For the text-containing cell, return its midpoint in [x, y] coordinate format. 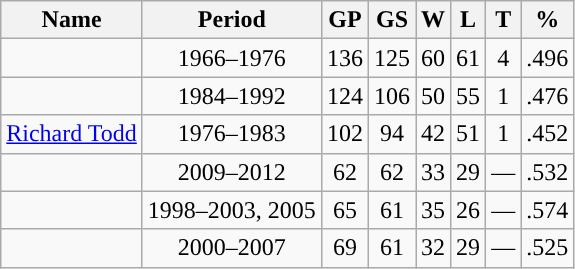
1984–1992 [232, 96]
L [468, 20]
4 [504, 58]
T [504, 20]
.574 [548, 210]
Name [72, 20]
1976–1983 [232, 134]
60 [434, 58]
.532 [548, 172]
102 [344, 134]
94 [392, 134]
1966–1976 [232, 58]
33 [434, 172]
32 [434, 248]
69 [344, 248]
1998–2003, 2005 [232, 210]
125 [392, 58]
Period [232, 20]
% [548, 20]
W [434, 20]
2009–2012 [232, 172]
35 [434, 210]
2000–2007 [232, 248]
26 [468, 210]
42 [434, 134]
.525 [548, 248]
.452 [548, 134]
GS [392, 20]
.476 [548, 96]
GP [344, 20]
136 [344, 58]
55 [468, 96]
Richard Todd [72, 134]
50 [434, 96]
51 [468, 134]
.496 [548, 58]
124 [344, 96]
106 [392, 96]
65 [344, 210]
